For the text-containing cell, return its midpoint in (X, Y) coordinate format. 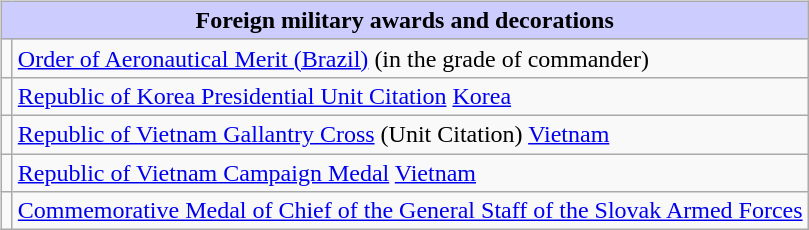
Foreign military awards and decorations (404, 20)
Order of Aeronautical Merit (Brazil) (in the grade of commander) (410, 58)
Commemorative Medal of Chief of the General Staff of the Slovak Armed Forces (410, 211)
Republic of Korea Presidential Unit Citation Korea (410, 96)
Republic of Vietnam Gallantry Cross (Unit Citation) Vietnam (410, 134)
Republic of Vietnam Campaign Medal Vietnam (410, 173)
